Return [x, y] of the center of cell containing provided text 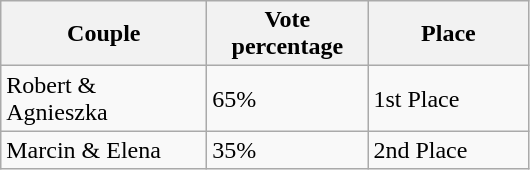
2nd Place [448, 150]
Robert & Agnieszka [104, 98]
Place [448, 34]
Marcin & Elena [104, 150]
Couple [104, 34]
1st Place [448, 98]
35% [288, 150]
Vote percentage [288, 34]
65% [288, 98]
